Search for the cell housing the specified text and yield its [X, Y] center coordinate. 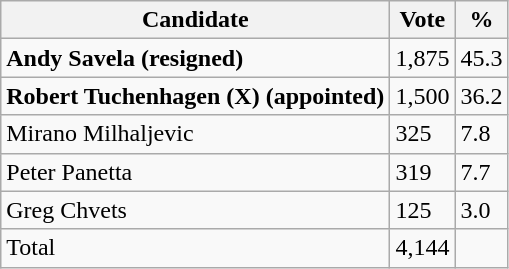
Total [196, 248]
Andy Savela (resigned) [196, 58]
36.2 [482, 96]
1,875 [422, 58]
319 [422, 172]
Robert Tuchenhagen (X) (appointed) [196, 96]
325 [422, 134]
45.3 [482, 58]
Candidate [196, 20]
Greg Chvets [196, 210]
3.0 [482, 210]
7.7 [482, 172]
1,500 [422, 96]
7.8 [482, 134]
Vote [422, 20]
125 [422, 210]
% [482, 20]
Peter Panetta [196, 172]
4,144 [422, 248]
Mirano Milhaljevic [196, 134]
